Capture the cell that displays the provided text and extract its (X, Y) central coordinate. 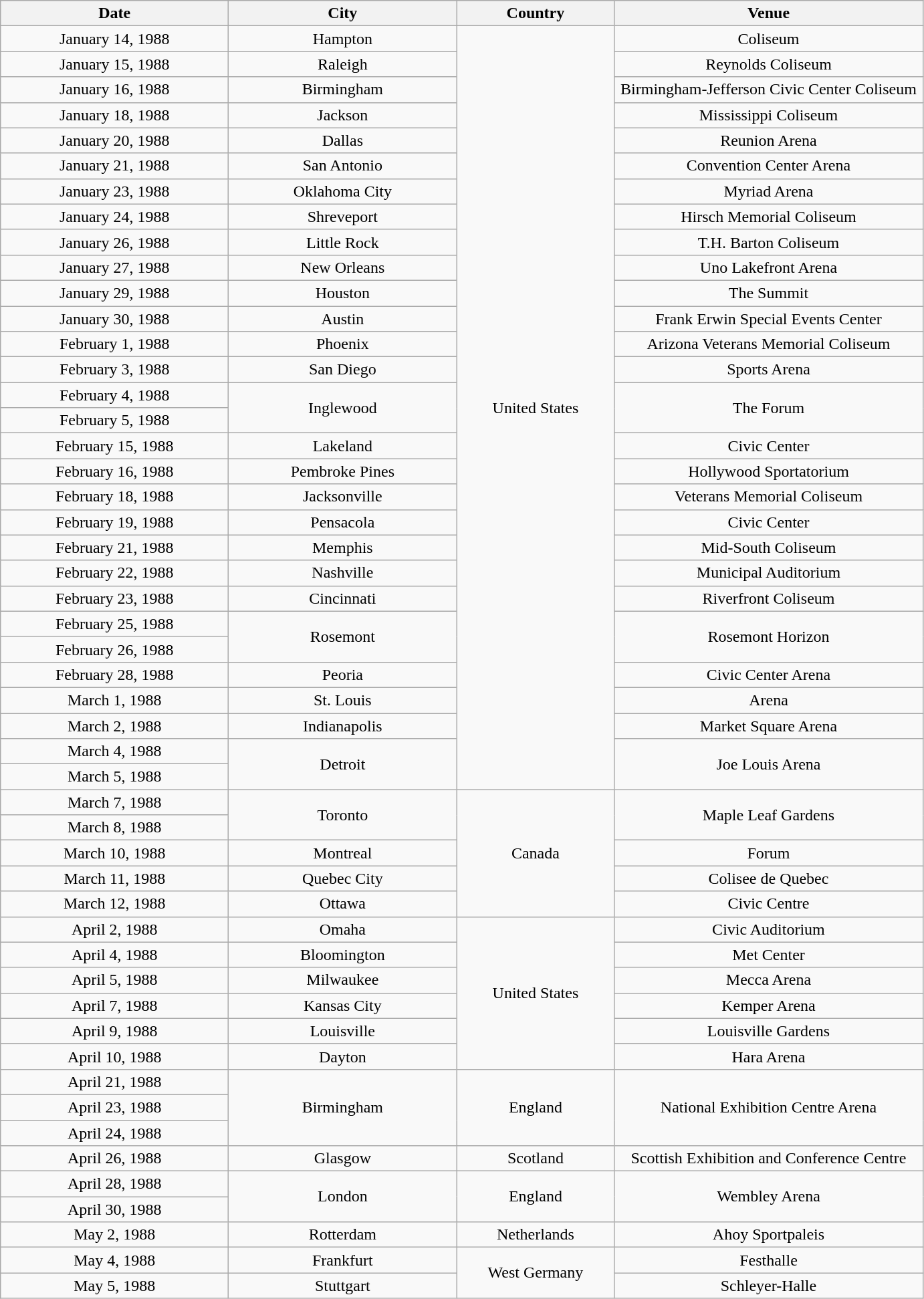
T.H. Barton Coliseum (769, 242)
Maple Leaf Gardens (769, 815)
Reunion Arena (769, 140)
January 15, 1988 (115, 64)
May 4, 1988 (115, 1260)
Nashville (342, 573)
Scotland (536, 1159)
Convention Center Arena (769, 166)
January 18, 1988 (115, 115)
February 18, 1988 (115, 497)
Quebec City (342, 878)
Rosemont Horizon (769, 636)
March 11, 1988 (115, 878)
February 26, 1988 (115, 649)
Hollywood Sportatorium (769, 471)
San Diego (342, 370)
Civic Center Arena (769, 675)
Veterans Memorial Coliseum (769, 497)
Pensacola (342, 522)
Peoria (342, 675)
February 4, 1988 (115, 395)
Arizona Veterans Memorial Coliseum (769, 344)
February 16, 1988 (115, 471)
Toronto (342, 815)
Arena (769, 700)
February 5, 1988 (115, 421)
January 14, 1988 (115, 39)
West Germany (536, 1273)
Louisville (342, 1031)
February 19, 1988 (115, 522)
Austin (342, 319)
Hampton (342, 39)
January 24, 1988 (115, 217)
Uno Lakefront Arena (769, 267)
January 23, 1988 (115, 191)
May 5, 1988 (115, 1286)
Sports Arena (769, 370)
March 2, 1988 (115, 725)
April 7, 1988 (115, 1006)
February 23, 1988 (115, 598)
April 4, 1988 (115, 955)
Dayton (342, 1056)
March 12, 1988 (115, 904)
April 23, 1988 (115, 1107)
Raleigh (342, 64)
Dallas (342, 140)
City (342, 13)
New Orleans (342, 267)
Netherlands (536, 1235)
London (342, 1197)
San Antonio (342, 166)
Met Center (769, 955)
January 27, 1988 (115, 267)
Rosemont (342, 636)
Mississippi Coliseum (769, 115)
April 5, 1988 (115, 980)
March 4, 1988 (115, 751)
Cincinnati (342, 598)
Reynolds Coliseum (769, 64)
Jacksonville (342, 497)
Canada (536, 853)
Bloomington (342, 955)
April 21, 1988 (115, 1082)
April 10, 1988 (115, 1056)
April 9, 1988 (115, 1031)
Country (536, 13)
January 29, 1988 (115, 293)
Hara Arena (769, 1056)
Milwaukee (342, 980)
Little Rock (342, 242)
Mid-South Coliseum (769, 548)
February 22, 1988 (115, 573)
Ahoy Sportpaleis (769, 1235)
Colisee de Quebec (769, 878)
Kemper Arena (769, 1006)
Oklahoma City (342, 191)
Date (115, 13)
Mecca Arena (769, 980)
March 7, 1988 (115, 802)
April 28, 1988 (115, 1184)
Civic Auditorium (769, 929)
January 21, 1988 (115, 166)
Inglewood (342, 408)
National Exhibition Centre Arena (769, 1107)
Municipal Auditorium (769, 573)
January 26, 1988 (115, 242)
The Summit (769, 293)
March 10, 1988 (115, 853)
Myriad Arena (769, 191)
Coliseum (769, 39)
Pembroke Pines (342, 471)
Frank Erwin Special Events Center (769, 319)
March 5, 1988 (115, 777)
April 24, 1988 (115, 1133)
Riverfront Coliseum (769, 598)
April 26, 1988 (115, 1159)
Louisville Gardens (769, 1031)
Civic Centre (769, 904)
Hirsch Memorial Coliseum (769, 217)
Kansas City (342, 1006)
February 1, 1988 (115, 344)
Schleyer-Halle (769, 1286)
January 30, 1988 (115, 319)
February 28, 1988 (115, 675)
Joe Louis Arena (769, 764)
March 8, 1988 (115, 828)
Scottish Exhibition and Conference Centre (769, 1159)
Phoenix (342, 344)
Memphis (342, 548)
Shreveport (342, 217)
Indianapolis (342, 725)
Jackson (342, 115)
Festhalle (769, 1260)
January 16, 1988 (115, 90)
February 21, 1988 (115, 548)
February 25, 1988 (115, 624)
Detroit (342, 764)
February 3, 1988 (115, 370)
St. Louis (342, 700)
Houston (342, 293)
Lakeland (342, 446)
Market Square Arena (769, 725)
Glasgow (342, 1159)
Venue (769, 13)
March 1, 1988 (115, 700)
April 30, 1988 (115, 1209)
Omaha (342, 929)
May 2, 1988 (115, 1235)
Wembley Arena (769, 1197)
Stuttgart (342, 1286)
February 15, 1988 (115, 446)
Forum (769, 853)
January 20, 1988 (115, 140)
April 2, 1988 (115, 929)
Birmingham-Jefferson Civic Center Coliseum (769, 90)
Ottawa (342, 904)
Rotterdam (342, 1235)
Frankfurt (342, 1260)
Montreal (342, 853)
The Forum (769, 408)
